Extract the (x, y) coordinate from the center of the cell holding the provided text.  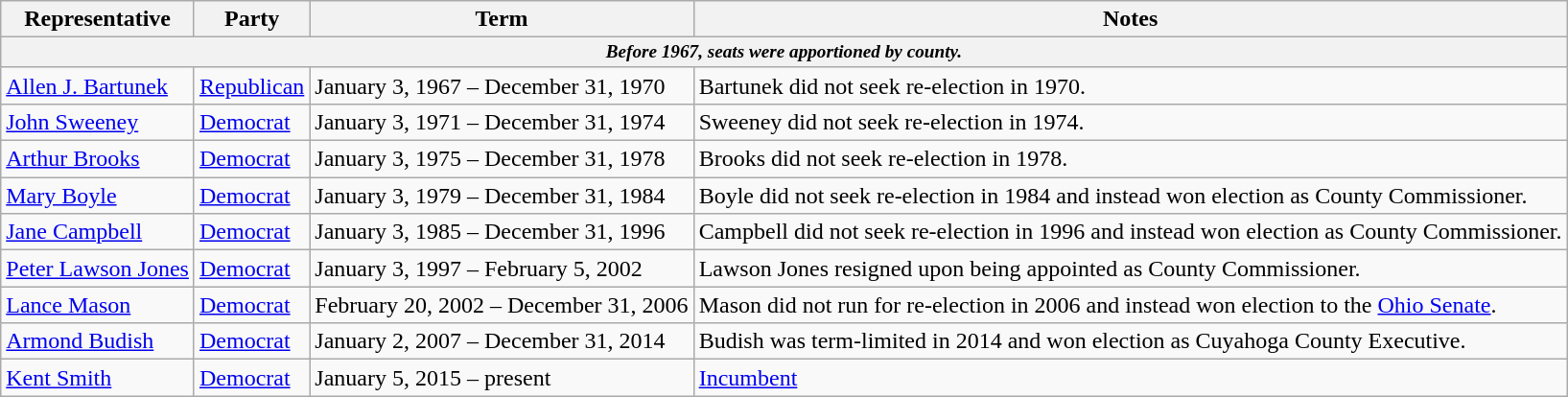
January 3, 1997 – February 5, 2002 (502, 269)
Sweeney did not seek re-election in 1974. (1130, 123)
Arthur Brooks (98, 159)
Incumbent (1130, 378)
January 3, 1971 – December 31, 1974 (502, 123)
Kent Smith (98, 378)
Brooks did not seek re-election in 1978. (1130, 159)
Party (251, 19)
Allen J. Bartunek (98, 85)
Jane Campbell (98, 232)
Bartunek did not seek re-election in 1970. (1130, 85)
Campbell did not seek re-election in 1996 and instead won election as County Commissioner. (1130, 232)
Notes (1130, 19)
January 2, 2007 – December 31, 2014 (502, 341)
John Sweeney (98, 123)
Before 1967, seats were apportioned by county. (784, 53)
Mason did not run for re-election in 2006 and instead won election to the Ohio Senate. (1130, 305)
January 3, 1975 – December 31, 1978 (502, 159)
Lawson Jones resigned upon being appointed as County Commissioner. (1130, 269)
Boyle did not seek re-election in 1984 and instead won election as County Commissioner. (1130, 196)
January 5, 2015 – present (502, 378)
Budish was term-limited in 2014 and won election as Cuyahoga County Executive. (1130, 341)
Representative (98, 19)
Peter Lawson Jones (98, 269)
January 3, 1967 – December 31, 1970 (502, 85)
January 3, 1985 – December 31, 1996 (502, 232)
January 3, 1979 – December 31, 1984 (502, 196)
Mary Boyle (98, 196)
Republican (251, 85)
Lance Mason (98, 305)
Term (502, 19)
February 20, 2002 – December 31, 2006 (502, 305)
Armond Budish (98, 341)
